Search for the cell housing the specified text and yield its [X, Y] center coordinate. 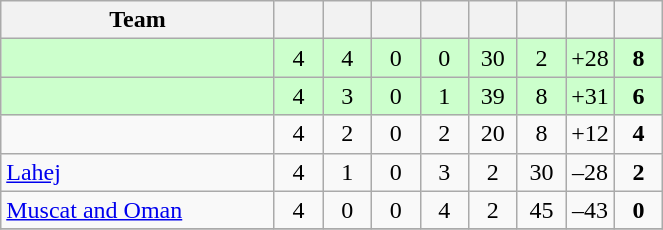
–43 [590, 210]
+12 [590, 134]
+28 [590, 58]
20 [494, 134]
Lahej [138, 172]
45 [542, 210]
6 [638, 96]
39 [494, 96]
–28 [590, 172]
Muscat and Oman [138, 210]
Team [138, 20]
+31 [590, 96]
